For the text-containing cell, return its midpoint in [x, y] coordinate format. 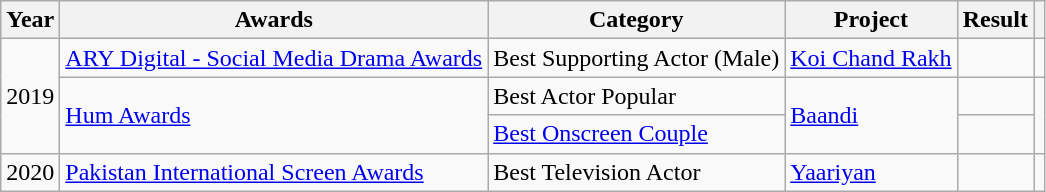
Result [995, 20]
2019 [30, 96]
Project [871, 20]
Koi Chand Rakh [871, 58]
Yaariyan [871, 172]
ARY Digital - Social Media Drama Awards [274, 58]
Pakistan International Screen Awards [274, 172]
Hum Awards [274, 115]
Category [636, 20]
Best Supporting Actor (Male) [636, 58]
Baandi [871, 115]
Awards [274, 20]
2020 [30, 172]
Best Actor Popular [636, 96]
Year [30, 20]
Best Television Actor [636, 172]
Best Onscreen Couple [636, 134]
